Find where the given text appears and provide that cell's center as [X, Y] coordinate. 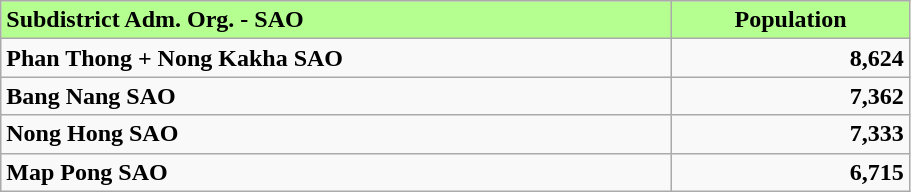
7,333 [791, 134]
Population [791, 20]
Subdistrict Adm. Org. - SAO [336, 20]
Map Pong SAO [336, 172]
8,624 [791, 58]
6,715 [791, 172]
Bang Nang SAO [336, 96]
Phan Thong + Nong Kakha SAO [336, 58]
Nong Hong SAO [336, 134]
7,362 [791, 96]
